Capture the cell that displays the provided text and extract its [X, Y] central coordinate. 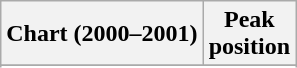
Chart (2000–2001) [102, 34]
Peakposition [249, 34]
